Locate the cell with the specified text and output its [X, Y] center coordinate. 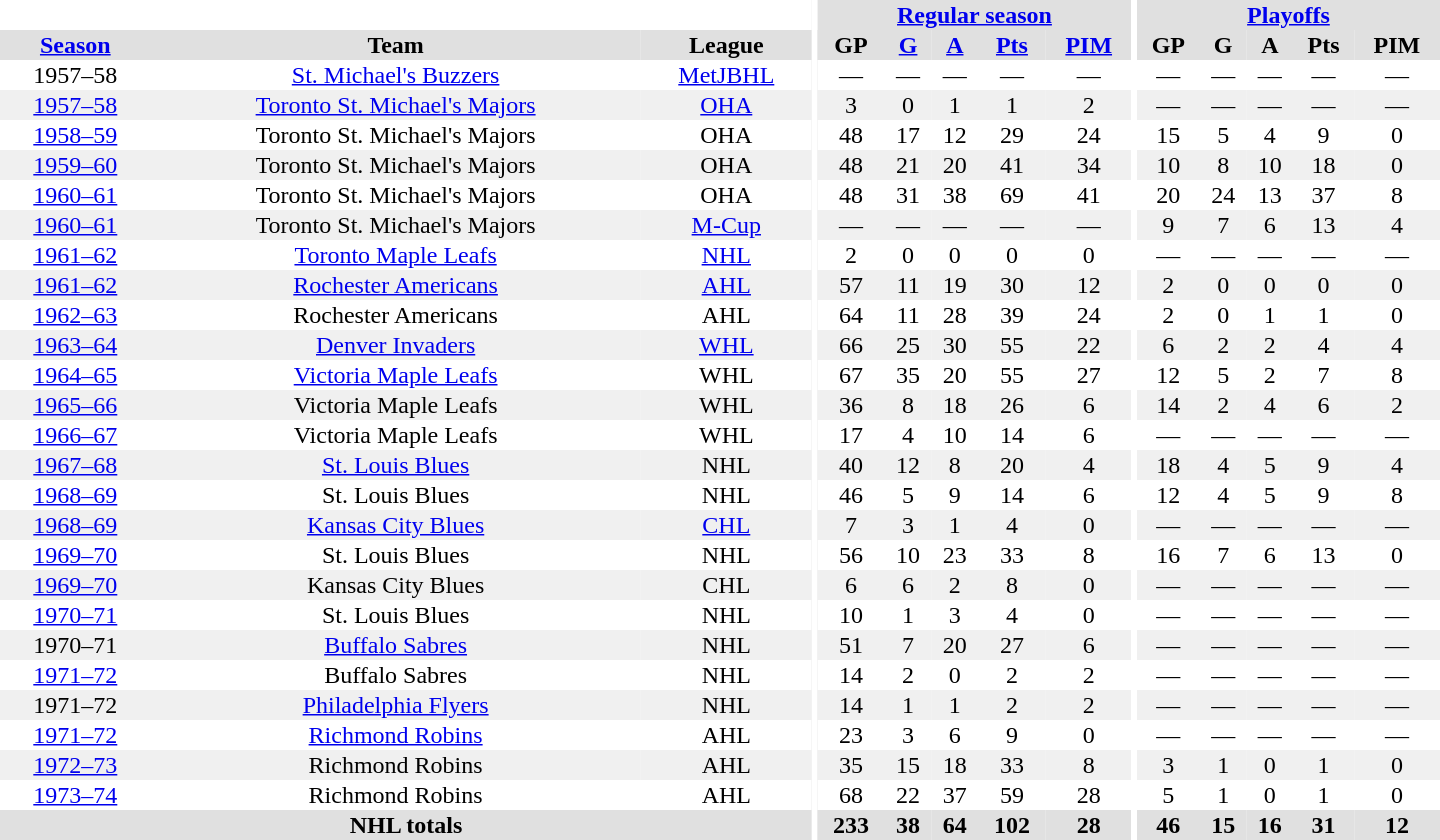
St. Michael's Buzzers [396, 75]
29 [1012, 135]
233 [851, 825]
102 [1012, 825]
36 [851, 405]
59 [1012, 795]
34 [1089, 165]
1959–60 [76, 165]
51 [851, 645]
1966–67 [76, 435]
40 [851, 465]
25 [908, 345]
Toronto Maple Leafs [396, 255]
1973–74 [76, 795]
56 [851, 555]
Regular season [974, 15]
Team [396, 45]
League [726, 45]
Season [76, 45]
26 [1012, 405]
68 [851, 795]
Denver Invaders [396, 345]
21 [908, 165]
1962–63 [76, 315]
1965–66 [76, 405]
Philadelphia Flyers [396, 705]
67 [851, 375]
1958–59 [76, 135]
M-Cup [726, 225]
66 [851, 345]
1964–65 [76, 375]
39 [1012, 315]
19 [954, 285]
NHL totals [406, 825]
1963–64 [76, 345]
1967–68 [76, 465]
MetJBHL [726, 75]
1972–73 [76, 765]
Playoffs [1288, 15]
57 [851, 285]
69 [1012, 195]
